Return the (x, y) coordinate for the center point of the cell that contains the specified text.  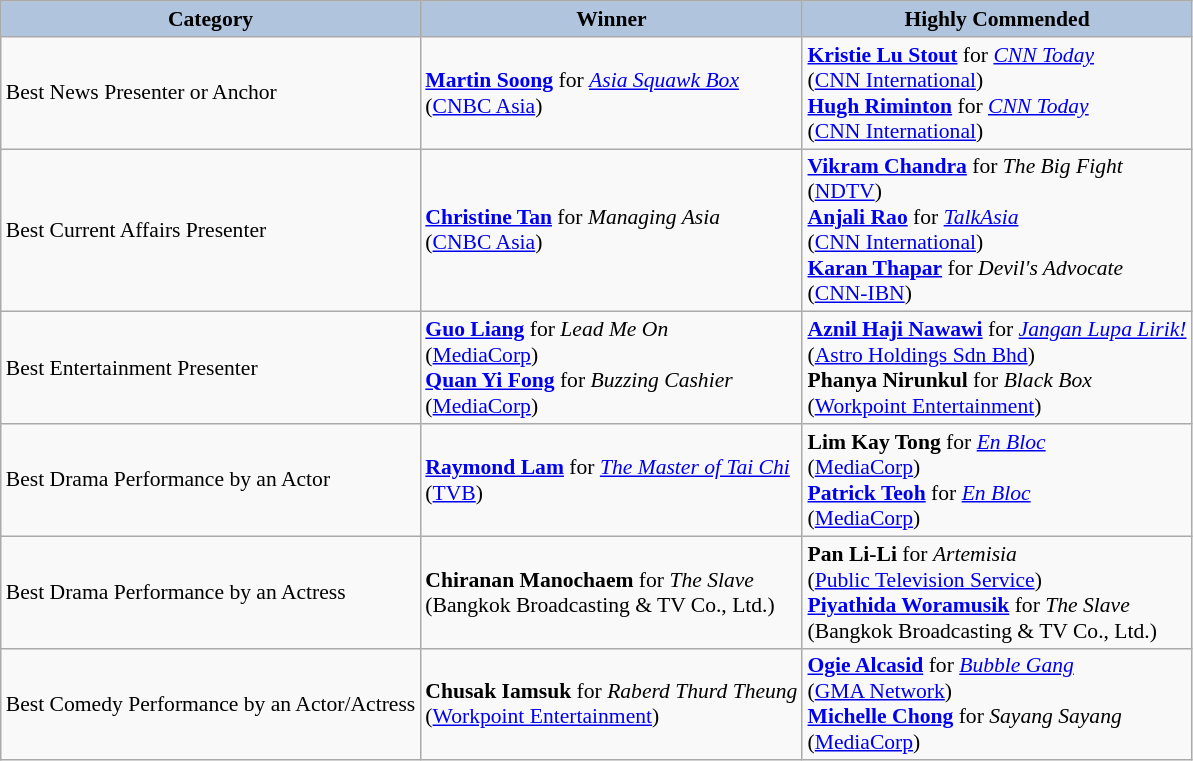
Winner (611, 19)
Best Entertainment Presenter (211, 368)
Lim Kay Tong for En Bloc(MediaCorp) Patrick Teoh for En Bloc(MediaCorp) (996, 480)
Raymond Lam for The Master of Tai Chi(TVB) (611, 480)
Christine Tan for Managing Asia(CNBC Asia) (611, 230)
Best Comedy Performance by an Actor/Actress (211, 704)
Chusak Iamsuk for Raberd Thurd Theung(Workpoint Entertainment) (611, 704)
Best News Presenter or Anchor (211, 93)
Vikram Chandra for The Big Fight(NDTV) Anjali Rao for TalkAsia(CNN International) Karan Thapar for Devil's Advocate(CNN-IBN) (996, 230)
Guo Liang for Lead Me On(MediaCorp) Quan Yi Fong for Buzzing Cashier(MediaCorp) (611, 368)
Chiranan Manochaem for The Slave(Bangkok Broadcasting & TV Co., Ltd.) (611, 592)
Best Current Affairs Presenter (211, 230)
Best Drama Performance by an Actress (211, 592)
Best Drama Performance by an Actor (211, 480)
Kristie Lu Stout for CNN Today(CNN International) Hugh Riminton for CNN Today(CNN International) (996, 93)
Highly Commended (996, 19)
Category (211, 19)
Ogie Alcasid for Bubble Gang(GMA Network) Michelle Chong for Sayang Sayang(MediaCorp) (996, 704)
Aznil Haji Nawawi for Jangan Lupa Lirik!(Astro Holdings Sdn Bhd) Phanya Nirunkul for Black Box(Workpoint Entertainment) (996, 368)
Martin Soong for Asia Squawk Box(CNBC Asia) (611, 93)
Pan Li-Li for Artemisia(Public Television Service) Piyathida Woramusik for The Slave(Bangkok Broadcasting & TV Co., Ltd.) (996, 592)
